Search for the cell housing the specified text and yield its [X, Y] center coordinate. 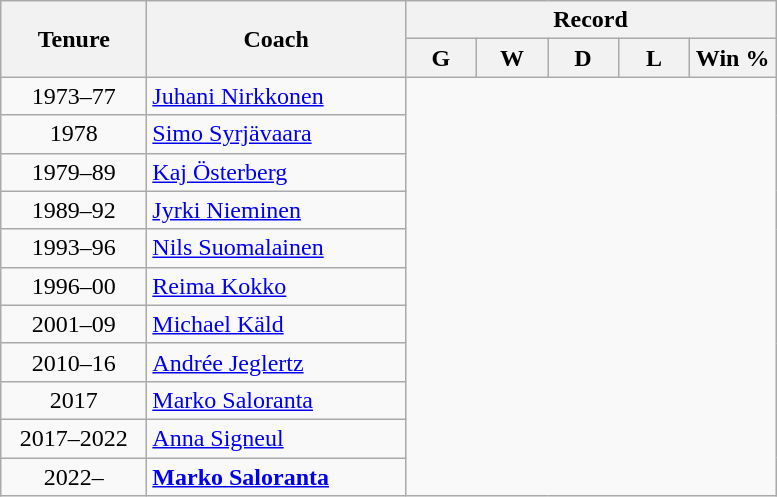
Win % [733, 58]
Michael Käld [276, 324]
1979–89 [74, 172]
2017 [74, 400]
1996–00 [74, 286]
2010–16 [74, 362]
Jyrki Nieminen [276, 210]
1993–96 [74, 248]
G [440, 58]
Simo Syrjävaara [276, 134]
W [512, 58]
L [654, 58]
Nils Suomalainen [276, 248]
1989–92 [74, 210]
Tenure [74, 39]
Reima Kokko [276, 286]
Anna Signeul [276, 438]
Andrée Jeglertz [276, 362]
D [584, 58]
1978 [74, 134]
1973–77 [74, 96]
Coach [276, 39]
Juhani Nirkkonen [276, 96]
2017–2022 [74, 438]
2001–09 [74, 324]
2022– [74, 477]
Record [590, 20]
Kaj Österberg [276, 172]
